Locate the cell with the specified text and output its (x, y) center coordinate. 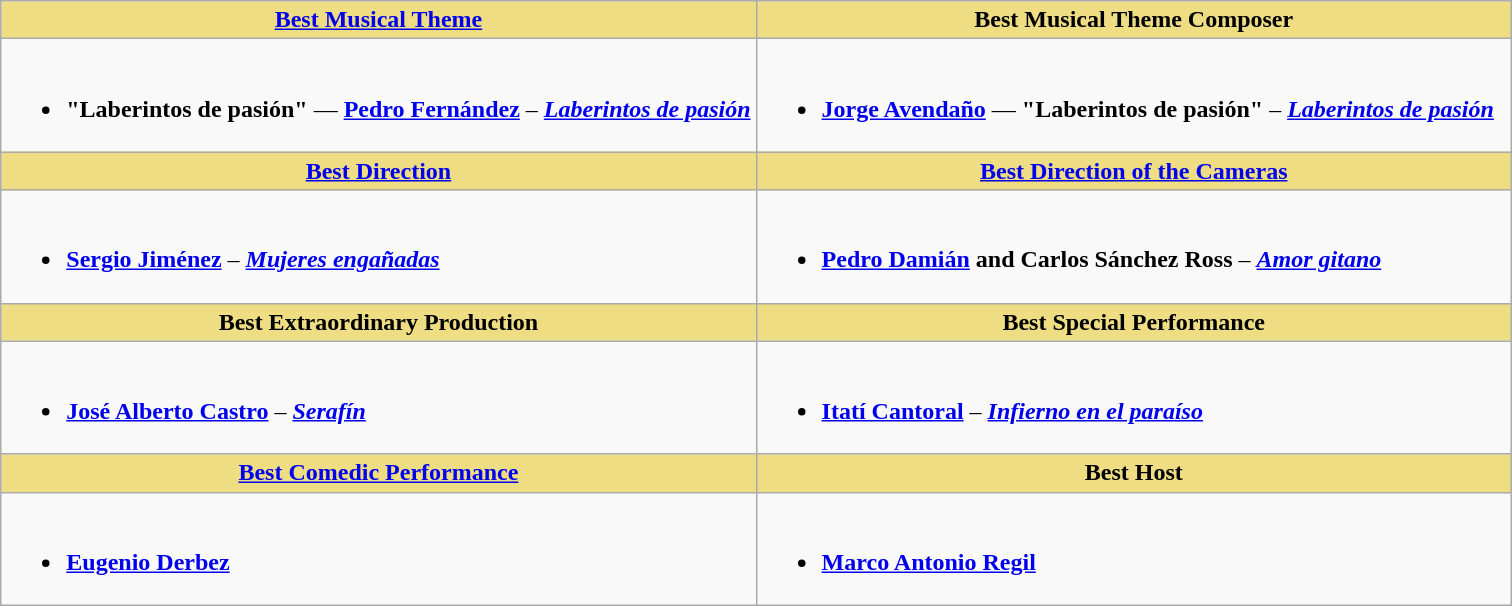
Best Musical Theme (378, 20)
Best Extraordinary Production (378, 322)
"Laberintos de pasión" — Pedro Fernández – Laberintos de pasión (378, 96)
Eugenio Derbez (378, 548)
Best Comedic Performance (378, 473)
Pedro Damián and Carlos Sánchez Ross – Amor gitano (1134, 246)
Marco Antonio Regil (1134, 548)
Best Musical Theme Composer (1134, 20)
Jorge Avendaño — "Laberintos de pasión" – Laberintos de pasión (1134, 96)
José Alberto Castro – Serafín (378, 398)
Best Direction of the Cameras (1134, 171)
Best Direction (378, 171)
Best Host (1134, 473)
Itatí Cantoral – Infierno en el paraíso (1134, 398)
Sergio Jiménez – Mujeres engañadas (378, 246)
Best Special Performance (1134, 322)
